Identify which cell holds the provided text, then report its (X, Y) central coordinate. 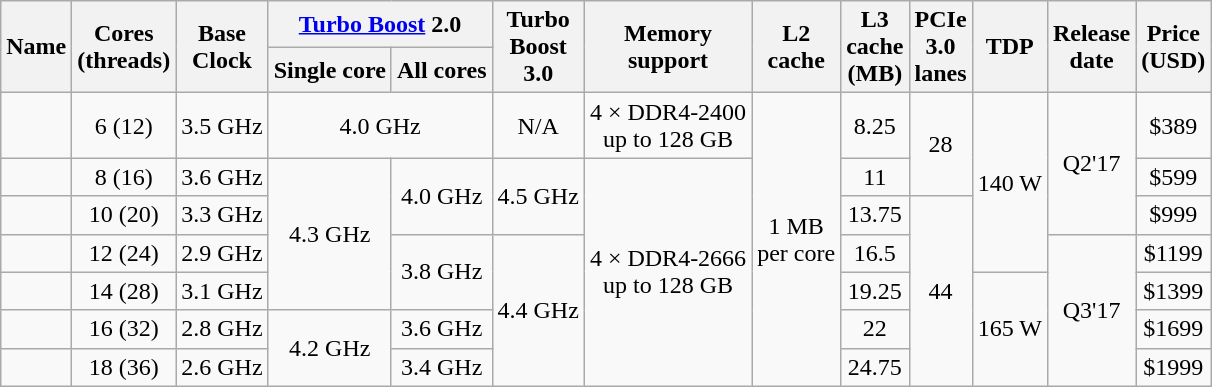
TurboBoost3.0 (538, 47)
13.75 (875, 215)
16.5 (875, 253)
Turbo Boost 2.0 (380, 24)
3.8 GHz (442, 272)
4.5 GHz (538, 196)
6 (12) (124, 126)
8.25 (875, 126)
$1999 (1174, 367)
19.25 (875, 291)
$999 (1174, 215)
Name (36, 47)
3.3 GHz (222, 215)
3.1 GHz (222, 291)
12 (24) (124, 253)
4.2 GHz (330, 348)
Memorysupport (668, 47)
2.6 GHz (222, 367)
BaseClock (222, 47)
4 × DDR4-2400up to 128 GB (668, 126)
18 (36) (124, 367)
165 W (1010, 329)
1 MBper core (796, 240)
8 (16) (124, 177)
$1399 (1174, 291)
3.5 GHz (222, 126)
28 (940, 144)
Single core (330, 70)
16 (32) (124, 329)
2.9 GHz (222, 253)
Releasedate (1091, 47)
L3cache(MB) (875, 47)
44 (940, 291)
$1699 (1174, 329)
$1199 (1174, 253)
14 (28) (124, 291)
L2cache (796, 47)
10 (20) (124, 215)
Q2'17 (1091, 164)
24.75 (875, 367)
2.8 GHz (222, 329)
22 (875, 329)
Q3'17 (1091, 310)
$389 (1174, 126)
All cores (442, 70)
Cores(threads) (124, 47)
11 (875, 177)
PCIe3.0lanes (940, 47)
3.4 GHz (442, 367)
TDP (1010, 47)
N/A (538, 126)
140 W (1010, 182)
Price(USD) (1174, 47)
4.4 GHz (538, 310)
$599 (1174, 177)
4.3 GHz (330, 234)
4 × DDR4-2666up to 128 GB (668, 272)
